Identify which cell holds the provided text, then report its [X, Y] central coordinate. 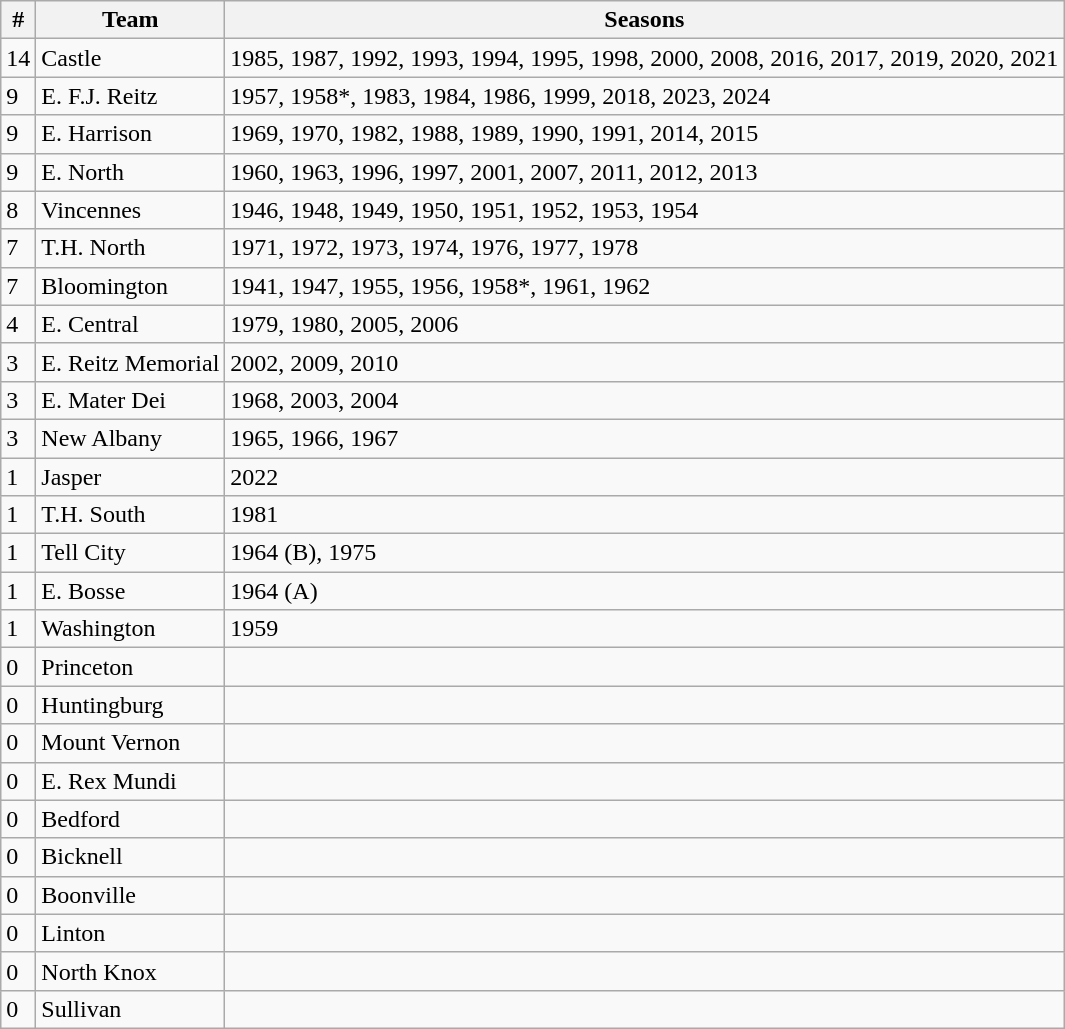
Bedford [130, 819]
1957, 1958*, 1983, 1984, 1986, 1999, 2018, 2023, 2024 [644, 96]
Castle [130, 58]
New Albany [130, 438]
Boonville [130, 895]
T.H. North [130, 248]
4 [18, 324]
Washington [130, 629]
E. Mater Dei [130, 400]
1969, 1970, 1982, 1988, 1989, 1990, 1991, 2014, 2015 [644, 134]
Jasper [130, 477]
Princeton [130, 667]
1968, 2003, 2004 [644, 400]
E. F.J. Reitz [130, 96]
Linton [130, 933]
1941, 1947, 1955, 1956, 1958*, 1961, 1962 [644, 286]
Sullivan [130, 1009]
1946, 1948, 1949, 1950, 1951, 1952, 1953, 1954 [644, 210]
1965, 1966, 1967 [644, 438]
E. Bosse [130, 591]
1959 [644, 629]
Vincennes [130, 210]
E. Rex Mundi [130, 781]
1960, 1963, 1996, 1997, 2001, 2007, 2011, 2012, 2013 [644, 172]
Bloomington [130, 286]
Seasons [644, 20]
# [18, 20]
E. North [130, 172]
E. Reitz Memorial [130, 362]
14 [18, 58]
North Knox [130, 971]
2002, 2009, 2010 [644, 362]
Mount Vernon [130, 743]
1964 (B), 1975 [644, 553]
T.H. South [130, 515]
1985, 1987, 1992, 1993, 1994, 1995, 1998, 2000, 2008, 2016, 2017, 2019, 2020, 2021 [644, 58]
Huntingburg [130, 705]
Tell City [130, 553]
E. Central [130, 324]
1971, 1972, 1973, 1974, 1976, 1977, 1978 [644, 248]
1964 (A) [644, 591]
Bicknell [130, 857]
1979, 1980, 2005, 2006 [644, 324]
Team [130, 20]
E. Harrison [130, 134]
8 [18, 210]
2022 [644, 477]
1981 [644, 515]
